Capture the cell that displays the provided text and extract its (X, Y) central coordinate. 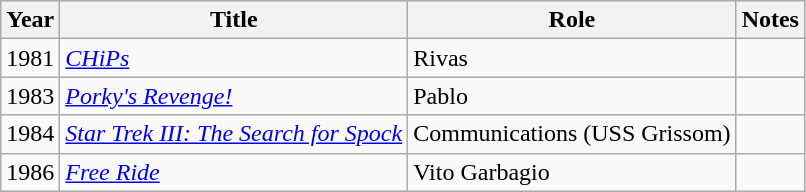
Title (234, 20)
Vito Garbagio (572, 172)
Rivas (572, 58)
Porky's Revenge! (234, 96)
Pablo (572, 96)
1983 (30, 96)
Free Ride (234, 172)
Year (30, 20)
Star Trek III: The Search for Spock (234, 134)
Notes (770, 20)
1986 (30, 172)
Role (572, 20)
Communications (USS Grissom) (572, 134)
CHiPs (234, 58)
1981 (30, 58)
1984 (30, 134)
